Find where the given text appears and provide that cell's center as (X, Y) coordinate. 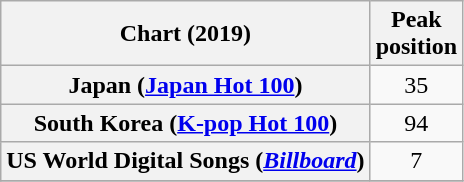
7 (416, 161)
US World Digital Songs (Billboard) (186, 161)
35 (416, 85)
94 (416, 123)
Peakposition (416, 34)
Chart (2019) (186, 34)
South Korea (K-pop Hot 100) (186, 123)
Japan (Japan Hot 100) (186, 85)
